Identify which cell holds the provided text, then report its [X, Y] central coordinate. 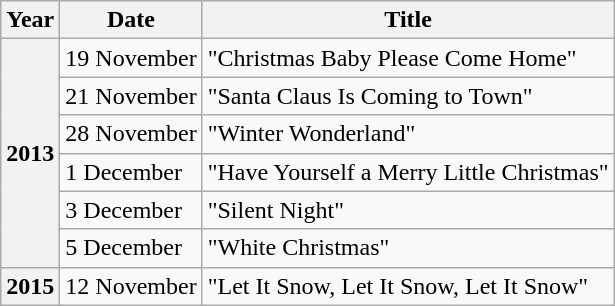
3 December [131, 210]
"Have Yourself a Merry Little Christmas" [408, 172]
Year [30, 20]
28 November [131, 134]
"Let It Snow, Let It Snow, Let It Snow" [408, 286]
5 December [131, 248]
Title [408, 20]
1 December [131, 172]
2015 [30, 286]
Date [131, 20]
19 November [131, 58]
"Silent Night" [408, 210]
21 November [131, 96]
"Santa Claus Is Coming to Town" [408, 96]
12 November [131, 286]
"Winter Wonderland" [408, 134]
2013 [30, 153]
"White Christmas" [408, 248]
"Christmas Baby Please Come Home" [408, 58]
